From the cell containing the given text, extract its center point as [X, Y] coordinate. 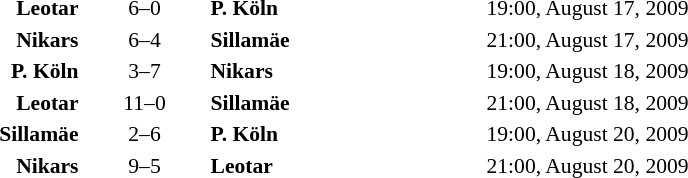
2–6 [144, 134]
11–0 [144, 102]
6–4 [144, 40]
P. Köln [346, 134]
3–7 [144, 71]
Nikars [346, 71]
